From the cell containing the given text, extract its center point as (x, y) coordinate. 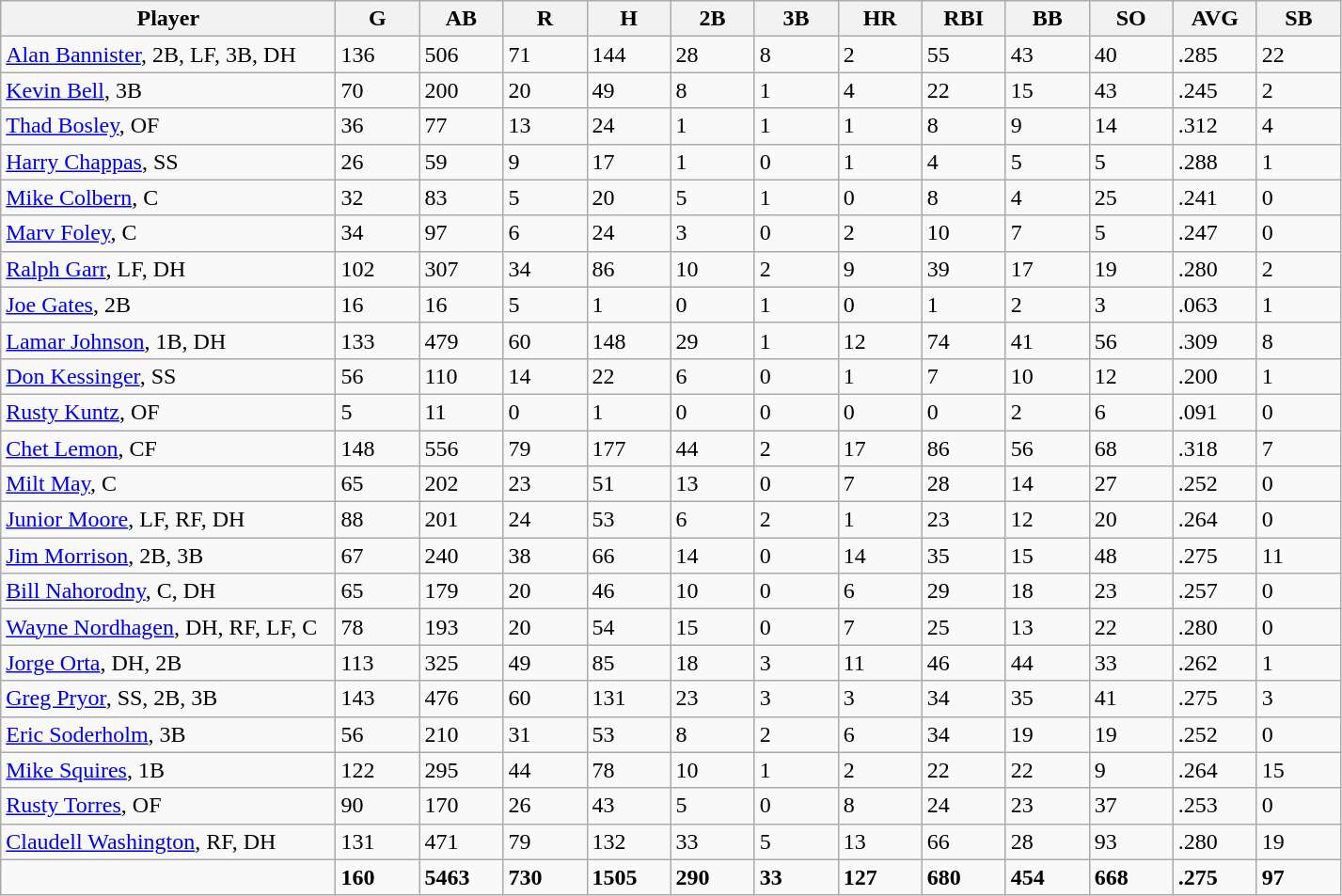
136 (378, 55)
H (628, 19)
68 (1130, 448)
HR (880, 19)
295 (461, 770)
454 (1048, 877)
BB (1048, 19)
71 (545, 55)
Greg Pryor, SS, 2B, 3B (168, 699)
Alan Bannister, 2B, LF, 3B, DH (168, 55)
G (378, 19)
668 (1130, 877)
Jim Morrison, 2B, 3B (168, 556)
39 (963, 269)
680 (963, 877)
143 (378, 699)
240 (461, 556)
RBI (963, 19)
730 (545, 877)
.257 (1215, 591)
170 (461, 806)
59 (461, 162)
55 (963, 55)
200 (461, 90)
40 (1130, 55)
Ralph Garr, LF, DH (168, 269)
83 (461, 197)
110 (461, 376)
32 (378, 197)
.288 (1215, 162)
2B (713, 19)
476 (461, 699)
.247 (1215, 233)
Jorge Orta, DH, 2B (168, 663)
325 (461, 663)
Rusty Torres, OF (168, 806)
Bill Nahorodny, C, DH (168, 591)
Joe Gates, 2B (168, 305)
Thad Bosley, OF (168, 126)
471 (461, 841)
.091 (1215, 412)
202 (461, 484)
1505 (628, 877)
51 (628, 484)
307 (461, 269)
Marv Foley, C (168, 233)
133 (378, 340)
Don Kessinger, SS (168, 376)
Lamar Johnson, 1B, DH (168, 340)
67 (378, 556)
88 (378, 520)
Wayne Nordhagen, DH, RF, LF, C (168, 627)
77 (461, 126)
132 (628, 841)
Kevin Bell, 3B (168, 90)
Claudell Washington, RF, DH (168, 841)
.318 (1215, 448)
5463 (461, 877)
90 (378, 806)
Harry Chappas, SS (168, 162)
37 (1130, 806)
R (545, 19)
.253 (1215, 806)
201 (461, 520)
179 (461, 591)
SB (1298, 19)
31 (545, 734)
93 (1130, 841)
AVG (1215, 19)
.245 (1215, 90)
Eric Soderholm, 3B (168, 734)
122 (378, 770)
193 (461, 627)
290 (713, 877)
.262 (1215, 663)
38 (545, 556)
36 (378, 126)
Junior Moore, LF, RF, DH (168, 520)
27 (1130, 484)
113 (378, 663)
102 (378, 269)
506 (461, 55)
479 (461, 340)
.200 (1215, 376)
Milt May, C (168, 484)
144 (628, 55)
74 (963, 340)
.063 (1215, 305)
54 (628, 627)
Rusty Kuntz, OF (168, 412)
SO (1130, 19)
.312 (1215, 126)
177 (628, 448)
556 (461, 448)
.309 (1215, 340)
Mike Colbern, C (168, 197)
3B (796, 19)
85 (628, 663)
210 (461, 734)
70 (378, 90)
48 (1130, 556)
127 (880, 877)
Player (168, 19)
160 (378, 877)
Mike Squires, 1B (168, 770)
Chet Lemon, CF (168, 448)
.241 (1215, 197)
.285 (1215, 55)
AB (461, 19)
